Extract the [x, y] coordinate from the center of the cell holding the provided text.  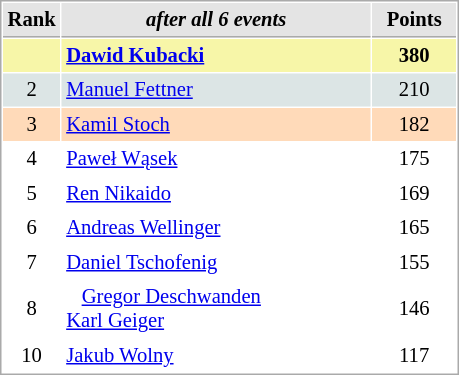
10 [32, 356]
Points [414, 20]
Manuel Fettner [216, 90]
146 [414, 308]
210 [414, 90]
4 [32, 158]
after all 6 events [216, 20]
8 [32, 308]
Kamil Stoch [216, 124]
Paweł Wąsek [216, 158]
165 [414, 228]
Daniel Tschofenig [216, 262]
Andreas Wellinger [216, 228]
182 [414, 124]
6 [32, 228]
3 [32, 124]
380 [414, 56]
169 [414, 194]
175 [414, 158]
Dawid Kubacki [216, 56]
117 [414, 356]
155 [414, 262]
7 [32, 262]
Gregor Deschwanden Karl Geiger [216, 308]
2 [32, 90]
Ren Nikaido [216, 194]
5 [32, 194]
Jakub Wolny [216, 356]
Rank [32, 20]
